Identify which cell holds the provided text, then report its (x, y) central coordinate. 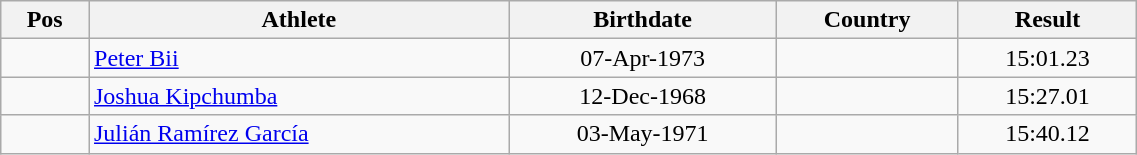
03-May-1971 (642, 134)
Pos (45, 20)
Athlete (298, 20)
Joshua Kipchumba (298, 96)
15:40.12 (1048, 134)
15:27.01 (1048, 96)
Result (1048, 20)
Country (867, 20)
Birthdate (642, 20)
15:01.23 (1048, 58)
Julián Ramírez García (298, 134)
07-Apr-1973 (642, 58)
12-Dec-1968 (642, 96)
Peter Bii (298, 58)
